Output the (X, Y) coordinate of the center of the cell containing the given text.  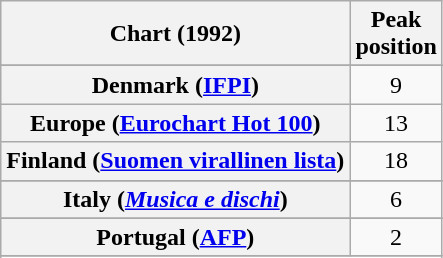
Peakposition (396, 34)
Europe (Eurochart Hot 100) (176, 123)
Chart (1992) (176, 34)
Italy (Musica e dischi) (176, 199)
6 (396, 199)
Denmark (IFPI) (176, 85)
13 (396, 123)
Finland (Suomen virallinen lista) (176, 161)
9 (396, 85)
Portugal (AFP) (176, 237)
2 (396, 237)
18 (396, 161)
